Scan for the cell matching the given text and deliver its (x, y) coordinate at center. 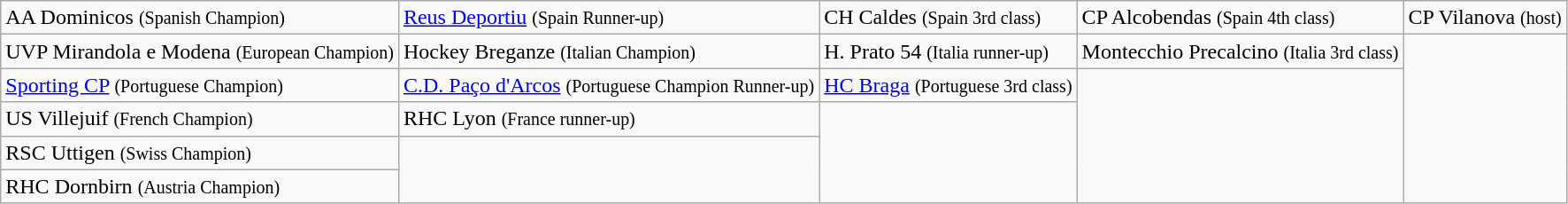
Hockey Breganze (Italian Champion) (609, 51)
H. Prato 54 (Italia runner-up) (949, 51)
Montecchio Precalcino (Italia 3rd class) (1241, 51)
Sporting CP (Portuguese Champion) (200, 85)
Reus Deportiu (Spain Runner-up) (609, 18)
RSC Uttigen (Swiss Champion) (200, 153)
UVP Mirandola e Modena (European Champion) (200, 51)
US Villejuif (French Champion) (200, 119)
RHC Dornbirn (Austria Champion) (200, 186)
RHC Lyon (France runner-up) (609, 119)
CP Vilanova (host) (1485, 18)
C.D. Paço d'Arcos (Portuguese Champion Runner-up) (609, 85)
CP Alcobendas (Spain 4th class) (1241, 18)
CH Caldes (Spain 3rd class) (949, 18)
AA Dominicos (Spanish Champion) (200, 18)
HC Braga (Portuguese 3rd class) (949, 85)
